Scan for the cell matching the given text and deliver its (x, y) coordinate at center. 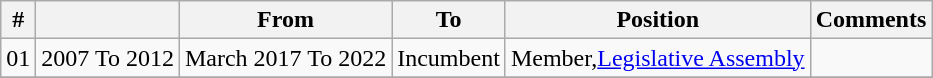
Comments (871, 20)
To (449, 20)
# (18, 20)
Incumbent (449, 58)
01 (18, 58)
2007 To 2012 (108, 58)
Position (658, 20)
Member,Legislative Assembly (658, 58)
March 2017 To 2022 (285, 58)
From (285, 20)
